Search for the cell housing the specified text and yield its (x, y) center coordinate. 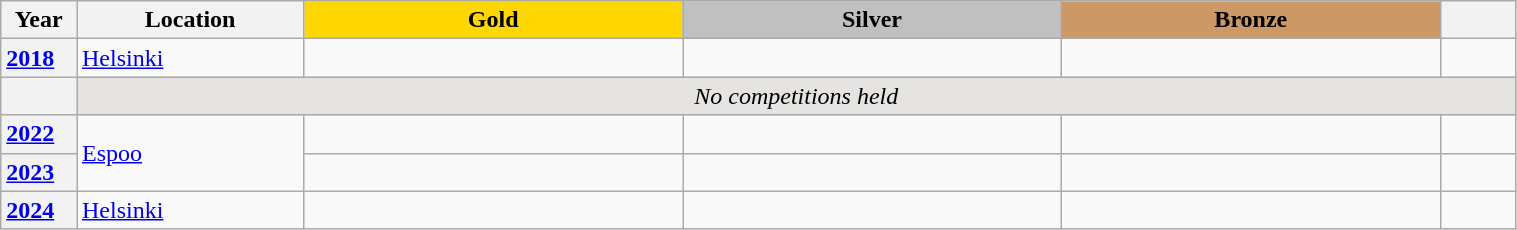
Location (190, 20)
2022 (39, 134)
Silver (872, 20)
Gold (494, 20)
Bronze (1250, 20)
2023 (39, 172)
No competitions held (796, 96)
2018 (39, 58)
Year (39, 20)
Espoo (190, 153)
2024 (39, 210)
